Find where the given text appears and provide that cell's center as [x, y] coordinate. 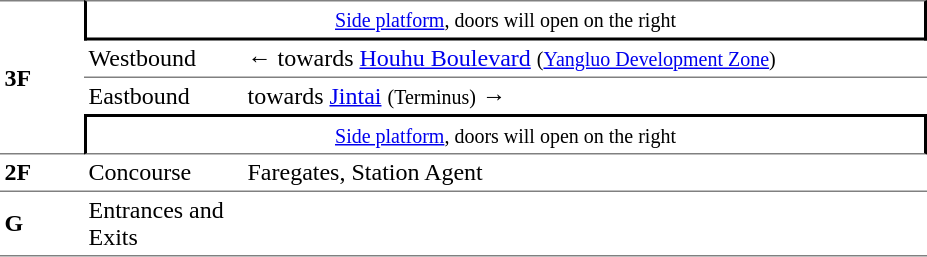
3F [42, 77]
Faregates, Station Agent [585, 173]
Concourse [164, 173]
Westbound [164, 58]
towards Jintai (Terminus) → [585, 95]
Eastbound [164, 95]
Entrances and Exits [164, 224]
2F [42, 173]
G [42, 224]
← towards Houhu Boulevard (Yangluo Development Zone) [585, 58]
